Capture the cell that displays the provided text and extract its (X, Y) central coordinate. 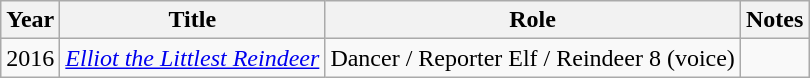
2016 (30, 58)
Dancer / Reporter Elf / Reindeer 8 (voice) (533, 58)
Role (533, 20)
Title (192, 20)
Notes (774, 20)
Elliot the Littlest Reindeer (192, 58)
Year (30, 20)
